Scan for the cell matching the given text and deliver its (x, y) coordinate at center. 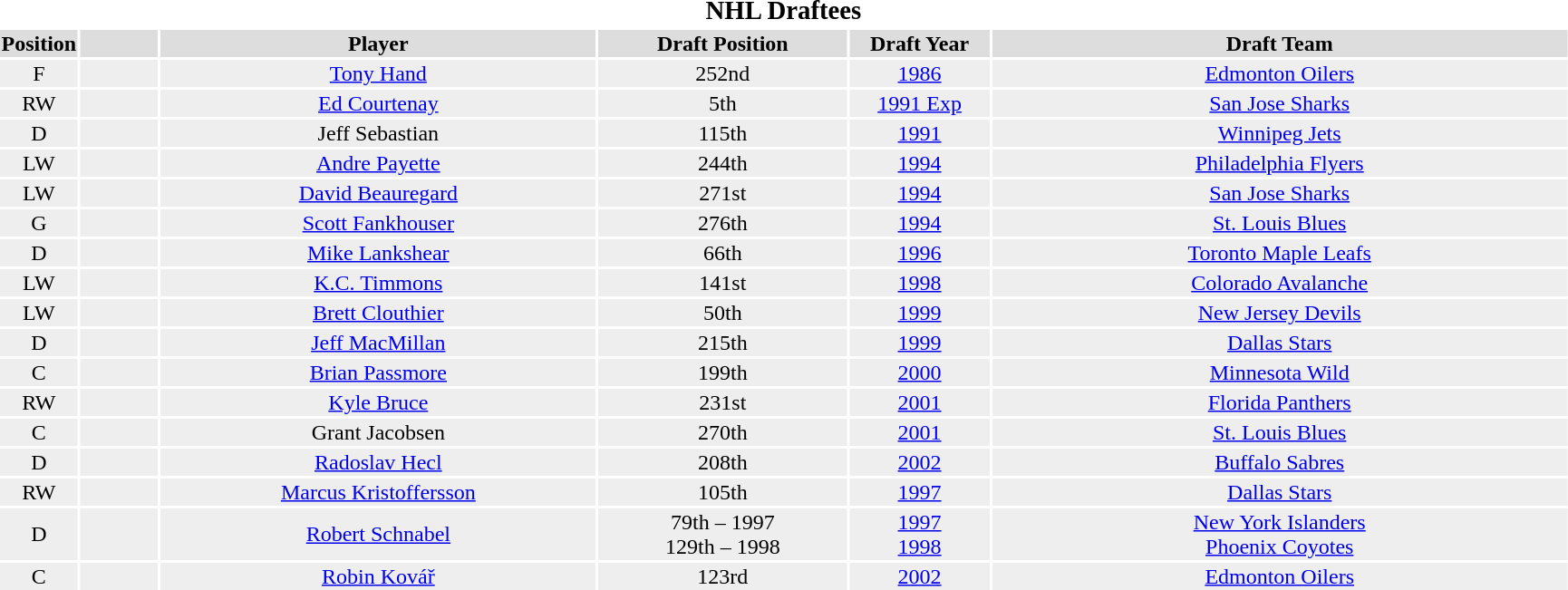
Ed Courtenay (378, 103)
Scott Fankhouser (378, 223)
Mike Lankshear (378, 253)
244th (722, 163)
1991 Exp (919, 103)
K.C. Timmons (378, 283)
66th (722, 253)
1991 (919, 133)
Player (378, 44)
Draft Position (722, 44)
Buffalo Sabres (1280, 462)
Robin Kovář (378, 576)
Jeff MacMillan (378, 343)
123rd (722, 576)
Marcus Kristoffersson (378, 492)
252nd (722, 73)
105th (722, 492)
231st (722, 402)
Andre Payette (378, 163)
Colorado Avalanche (1280, 283)
276th (722, 223)
F (39, 73)
115th (722, 133)
David Beauregard (378, 193)
1998 (919, 283)
Philadelphia Flyers (1280, 163)
199th (722, 372)
79th – 1997129th – 1998 (722, 535)
50th (722, 313)
New York IslandersPhoenix Coyotes (1280, 535)
Robert Schnabel (378, 535)
141st (722, 283)
Brett Clouthier (378, 313)
Florida Panthers (1280, 402)
Grant Jacobsen (378, 432)
Jeff Sebastian (378, 133)
1986 (919, 73)
Brian Passmore (378, 372)
Radoslav Hecl (378, 462)
Position (39, 44)
Winnipeg Jets (1280, 133)
270th (722, 432)
5th (722, 103)
Tony Hand (378, 73)
Toronto Maple Leafs (1280, 253)
Kyle Bruce (378, 402)
1996 (919, 253)
215th (722, 343)
New Jersey Devils (1280, 313)
2000 (919, 372)
Draft Year (919, 44)
G (39, 223)
271st (722, 193)
Draft Team (1280, 44)
Minnesota Wild (1280, 372)
19971998 (919, 535)
1997 (919, 492)
208th (722, 462)
